From the cell containing the given text, extract its center point as (X, Y) coordinate. 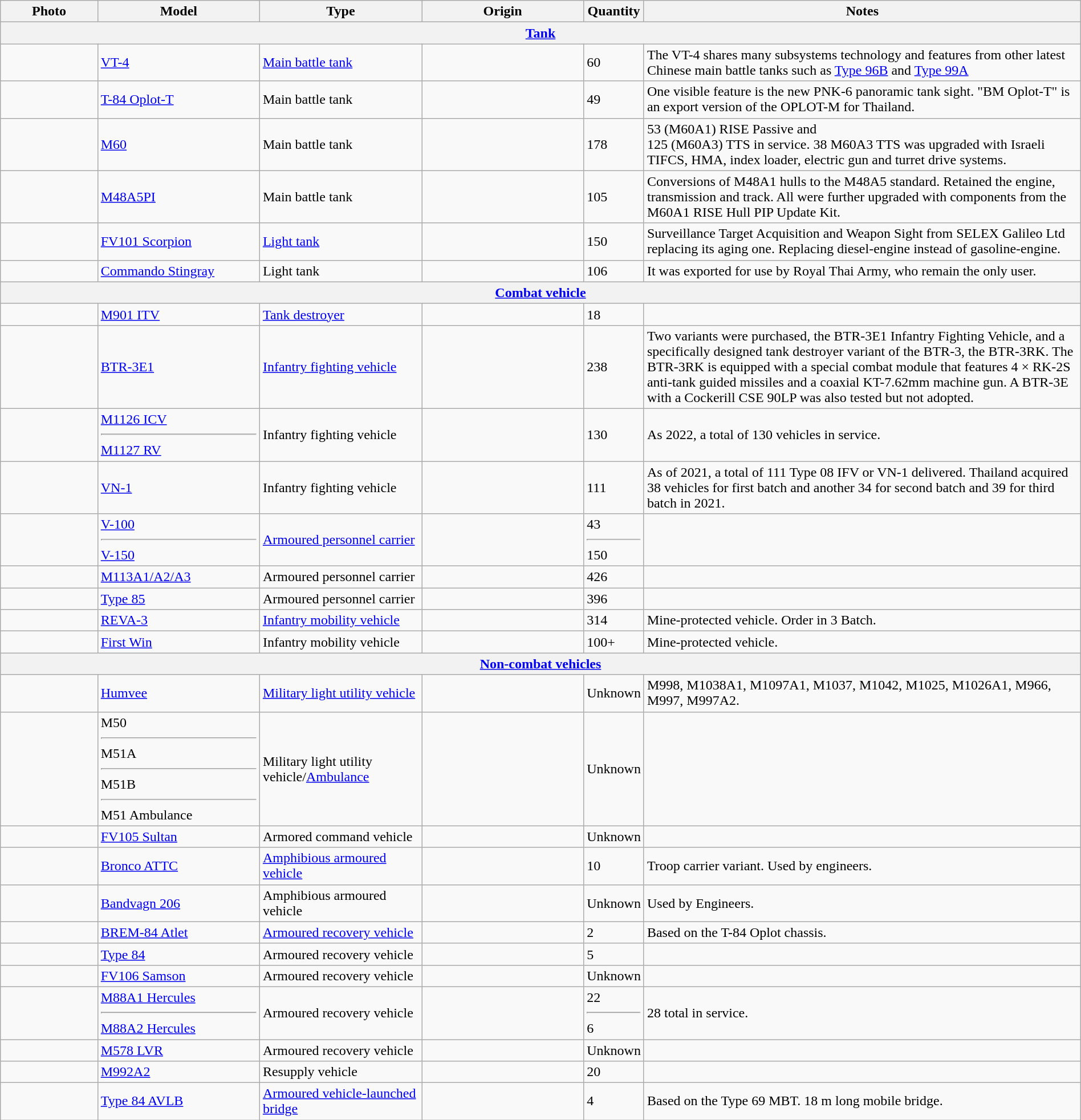
28 total in service. (862, 1013)
396 (614, 599)
5 (614, 954)
10 (614, 866)
Non-combat vehicles (540, 664)
FV106 Samson (178, 976)
Commando Stingray (178, 271)
Tank destroyer (340, 314)
Origin (503, 11)
VT-4 (178, 63)
Based on the Type 69 MBT. 18 m long mobile bridge. (862, 1102)
43150 (614, 540)
4 (614, 1102)
Used by Engineers. (862, 903)
Armored command vehicle (340, 837)
Combat vehicle (540, 293)
M50M51AM51BM51 Ambulance (178, 769)
M60 (178, 144)
M113A1/A2/A3 (178, 577)
VN-1 (178, 487)
226 (614, 1013)
49 (614, 99)
Model (178, 11)
111 (614, 487)
20 (614, 1072)
REVA-3 (178, 620)
Surveillance Target Acquisition and Weapon Sight from SELEX Galileo Ltd replacing its aging one. Replacing diesel-engine instead of gasoline-engine. (862, 242)
FV101 Scorpion (178, 242)
M1126 ICVM1127 RV (178, 435)
As 2022, a total of 130 vehicles in service. (862, 435)
Type 84 AVLB (178, 1102)
M48A5PI (178, 197)
The VT-4 shares many subsystems technology and features from other latest Chinese main battle tanks such as Type 96B and Type 99A (862, 63)
Bronco ATTC (178, 866)
130 (614, 435)
314 (614, 620)
Type (340, 11)
Type 84 (178, 954)
Quantity (614, 11)
106 (614, 271)
M88A1 HerculesM88A2 Hercules (178, 1013)
Type 85 (178, 599)
Mine-protected vehicle. Order in 3 Batch. (862, 620)
M998, M1038A1, M1097A1, M1037, M1042, M1025, M1026A1, M966, M997, M997A2. (862, 693)
105 (614, 197)
BREM-84 Atlet (178, 932)
One visible feature is the new PNK-6 panoramic tank sight. "BM Oplot-T" is an export version of the OPLOT-M for Thailand. (862, 99)
First Win (178, 642)
M992A2 (178, 1072)
Mine-protected vehicle. (862, 642)
FV105 Sultan (178, 837)
Military light utility vehicle (340, 693)
Bandvagn 206 (178, 903)
Notes (862, 11)
Humvee (178, 693)
V-100V-150 (178, 540)
2 (614, 932)
Photo (49, 11)
T-84 Oplot-T (178, 99)
M901 ITV (178, 314)
Resupply vehicle (340, 1072)
150 (614, 242)
100+ (614, 642)
Military light utility vehicle/Ambulance (340, 769)
18 (614, 314)
178 (614, 144)
Armoured vehicle-launched bridge (340, 1102)
238 (614, 367)
Tank (540, 33)
Troop carrier variant. Used by engineers. (862, 866)
426 (614, 577)
60 (614, 63)
M578 LVR (178, 1050)
It was exported for use by Royal Thai Army, who remain the only user. (862, 271)
Based on the T-84 Oplot chassis. (862, 932)
BTR-3E1 (178, 367)
